Output the (X, Y) coordinate of the center of the cell containing the given text.  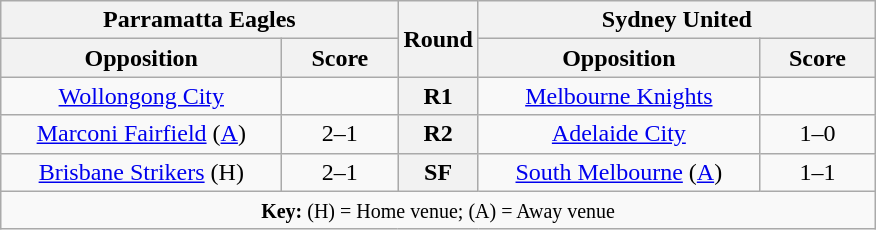
R1 (438, 96)
R2 (438, 134)
Parramatta Eagles (200, 20)
Marconi Fairfield (A) (142, 134)
SF (438, 172)
Round (438, 39)
Sydney United (676, 20)
Wollongong City (142, 96)
South Melbourne (A) (618, 172)
1–1 (817, 172)
Melbourne Knights (618, 96)
Brisbane Strikers (H) (142, 172)
1–0 (817, 134)
Key: (H) = Home venue; (A) = Away venue (438, 210)
Adelaide City (618, 134)
